Return the [X, Y] coordinate for the center point of the cell that contains the specified text.  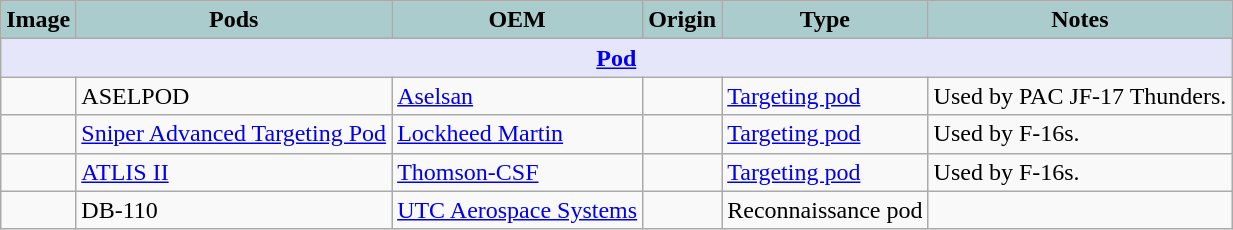
OEM [518, 20]
Thomson-CSF [518, 172]
Lockheed Martin [518, 134]
Notes [1080, 20]
ASELPOD [234, 96]
Aselsan [518, 96]
Image [38, 20]
Pod [616, 58]
Pods [234, 20]
Sniper Advanced Targeting Pod [234, 134]
Used by PAC JF-17 Thunders. [1080, 96]
Type [825, 20]
ATLIS II [234, 172]
UTC Aerospace Systems [518, 210]
Origin [682, 20]
Reconnaissance pod [825, 210]
DB-110 [234, 210]
